Return the (X, Y) coordinate for the center point of the cell that contains the specified text.  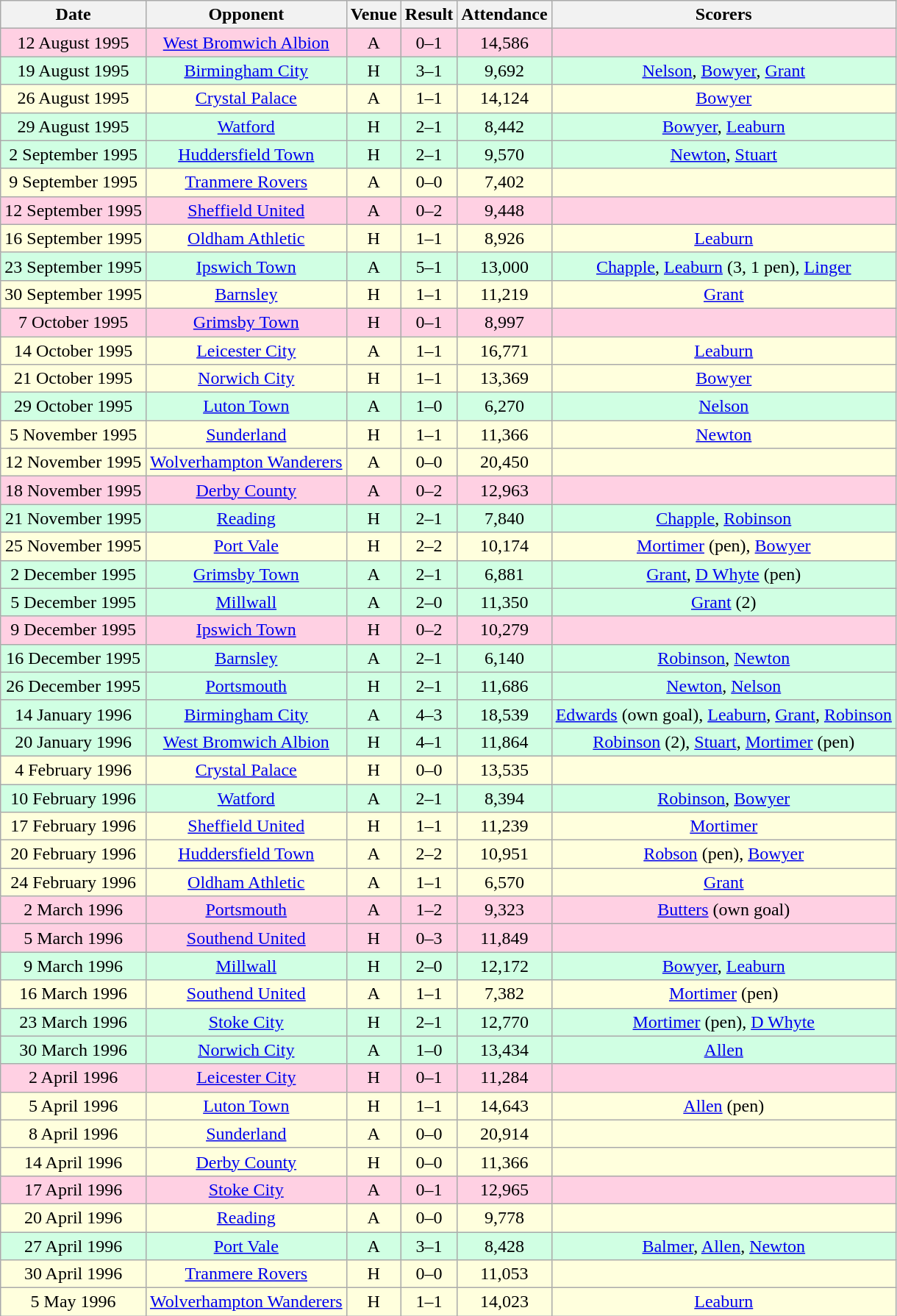
Opponent (246, 15)
13,000 (504, 266)
2 March 1996 (74, 910)
12 September 1995 (74, 210)
11,053 (504, 1274)
Grant (2) (723, 602)
17 February 1996 (74, 826)
6,881 (504, 574)
19 August 1995 (74, 71)
Butters (own goal) (723, 910)
30 September 1995 (74, 294)
10,951 (504, 854)
8,442 (504, 126)
13,535 (504, 770)
Mortimer (pen), D Whyte (723, 1022)
Robson (pen), Bowyer (723, 854)
Attendance (504, 15)
Scorers (723, 15)
Newton, Nelson (723, 686)
14,124 (504, 99)
9,570 (504, 154)
9,323 (504, 910)
20 April 1996 (74, 1217)
Robinson (2), Stuart, Mortimer (pen) (723, 742)
12,963 (504, 490)
23 September 1995 (74, 266)
11,239 (504, 826)
20,914 (504, 1134)
30 March 1996 (74, 1050)
11,864 (504, 742)
21 November 1995 (74, 518)
7 October 1995 (74, 322)
14 October 1995 (74, 351)
8 April 1996 (74, 1134)
16 December 1995 (74, 658)
18,539 (504, 714)
7,840 (504, 518)
12 November 1995 (74, 462)
12,172 (504, 966)
Robinson, Newton (723, 658)
29 October 1995 (74, 407)
4–1 (429, 742)
12,965 (504, 1190)
0–3 (429, 938)
8,394 (504, 798)
Allen (723, 1050)
30 April 1996 (74, 1274)
6,570 (504, 882)
11,350 (504, 602)
13,434 (504, 1050)
Date (74, 15)
Nelson (723, 407)
Balmer, Allen, Newton (723, 1246)
16,771 (504, 351)
24 February 1996 (74, 882)
Result (429, 15)
8,428 (504, 1246)
7,382 (504, 994)
Chapple, Leaburn (3, 1 pen), Linger (723, 266)
27 April 1996 (74, 1246)
26 August 1995 (74, 99)
25 November 1995 (74, 546)
10,174 (504, 546)
4 February 1996 (74, 770)
Allen (pen) (723, 1106)
Mortimer (723, 826)
17 April 1996 (74, 1190)
10,279 (504, 630)
5 April 1996 (74, 1106)
12 August 1995 (74, 43)
Venue (374, 15)
9 December 1995 (74, 630)
29 August 1995 (74, 126)
Newton, Stuart (723, 154)
6,140 (504, 658)
9,778 (504, 1217)
20 February 1996 (74, 854)
Mortimer (pen), Bowyer (723, 546)
26 December 1995 (74, 686)
21 October 1995 (74, 379)
10 February 1996 (74, 798)
11,219 (504, 294)
14,023 (504, 1302)
2 April 1996 (74, 1078)
Robinson, Bowyer (723, 798)
2 December 1995 (74, 574)
5–1 (429, 266)
Nelson, Bowyer, Grant (723, 71)
20,450 (504, 462)
11,284 (504, 1078)
9,692 (504, 71)
14 April 1996 (74, 1162)
12,770 (504, 1022)
14 January 1996 (74, 714)
11,849 (504, 938)
5 December 1995 (74, 602)
9 March 1996 (74, 966)
5 November 1995 (74, 435)
9,448 (504, 210)
16 September 1995 (74, 238)
Chapple, Robinson (723, 518)
6,270 (504, 407)
Newton (723, 435)
20 January 1996 (74, 742)
1–2 (429, 910)
Mortimer (pen) (723, 994)
8,926 (504, 238)
Edwards (own goal), Leaburn, Grant, Robinson (723, 714)
7,402 (504, 182)
2 September 1995 (74, 154)
4–3 (429, 714)
18 November 1995 (74, 490)
23 March 1996 (74, 1022)
9 September 1995 (74, 182)
11,686 (504, 686)
8,997 (504, 322)
5 May 1996 (74, 1302)
5 March 1996 (74, 938)
Grant, D Whyte (pen) (723, 574)
13,369 (504, 379)
14,643 (504, 1106)
14,586 (504, 43)
16 March 1996 (74, 994)
